For the text-containing cell, return its midpoint in [X, Y] coordinate format. 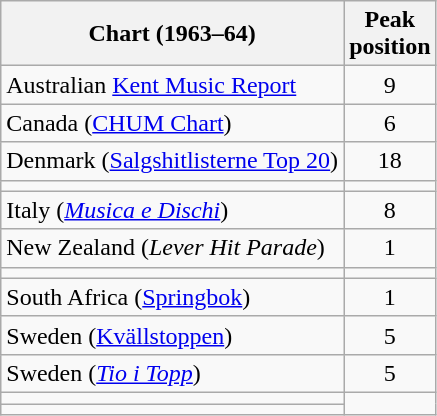
Sweden (Tio i Topp) [172, 373]
18 [390, 161]
6 [390, 123]
9 [390, 85]
New Zealand (Lever Hit Parade) [172, 248]
Chart (1963–64) [172, 34]
Italy (Musica e Dischi) [172, 210]
Australian Kent Music Report [172, 85]
8 [390, 210]
Canada (CHUM Chart) [172, 123]
Denmark (Salgshitlisterne Top 20) [172, 161]
Sweden (Kvällstoppen) [172, 335]
South Africa (Springbok) [172, 297]
Peakposition [390, 34]
